Return [x, y] of the center of cell containing provided text 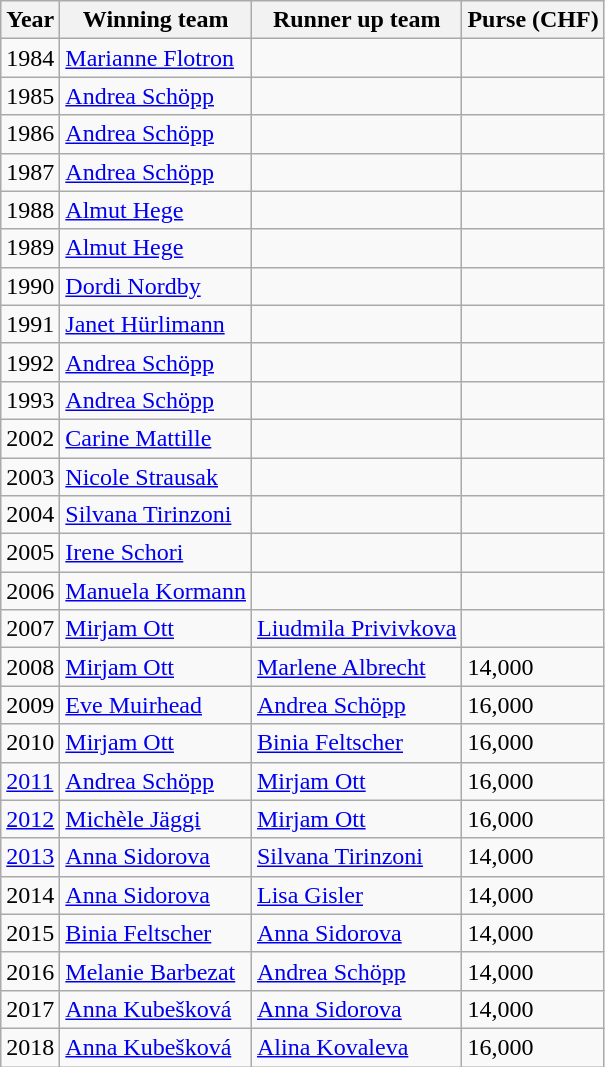
Carine Mattille [156, 438]
Irene Schori [156, 553]
1993 [30, 400]
Year [30, 20]
Runner up team [356, 20]
1990 [30, 286]
2013 [30, 857]
Purse (CHF) [533, 20]
1985 [30, 96]
Nicole Strausak [156, 477]
1991 [30, 324]
Marianne Flotron [156, 58]
Eve Muirhead [156, 705]
Dordi Nordby [156, 286]
2009 [30, 705]
2007 [30, 629]
2005 [30, 553]
Manuela Kormann [156, 591]
1989 [30, 248]
2018 [30, 1047]
1986 [30, 134]
2016 [30, 971]
1987 [30, 172]
2002 [30, 438]
1988 [30, 210]
Alina Kovaleva [356, 1047]
Marlene Albrecht [356, 667]
Lisa Gisler [356, 895]
2008 [30, 667]
Winning team [156, 20]
2017 [30, 1009]
Janet Hürlimann [156, 324]
Liudmila Privivkova [356, 629]
2003 [30, 477]
2010 [30, 743]
2011 [30, 781]
1984 [30, 58]
2014 [30, 895]
1992 [30, 362]
2015 [30, 933]
Melanie Barbezat [156, 971]
2004 [30, 515]
Michèle Jäggi [156, 819]
2012 [30, 819]
2006 [30, 591]
